Return [x, y] of the center of cell containing provided text 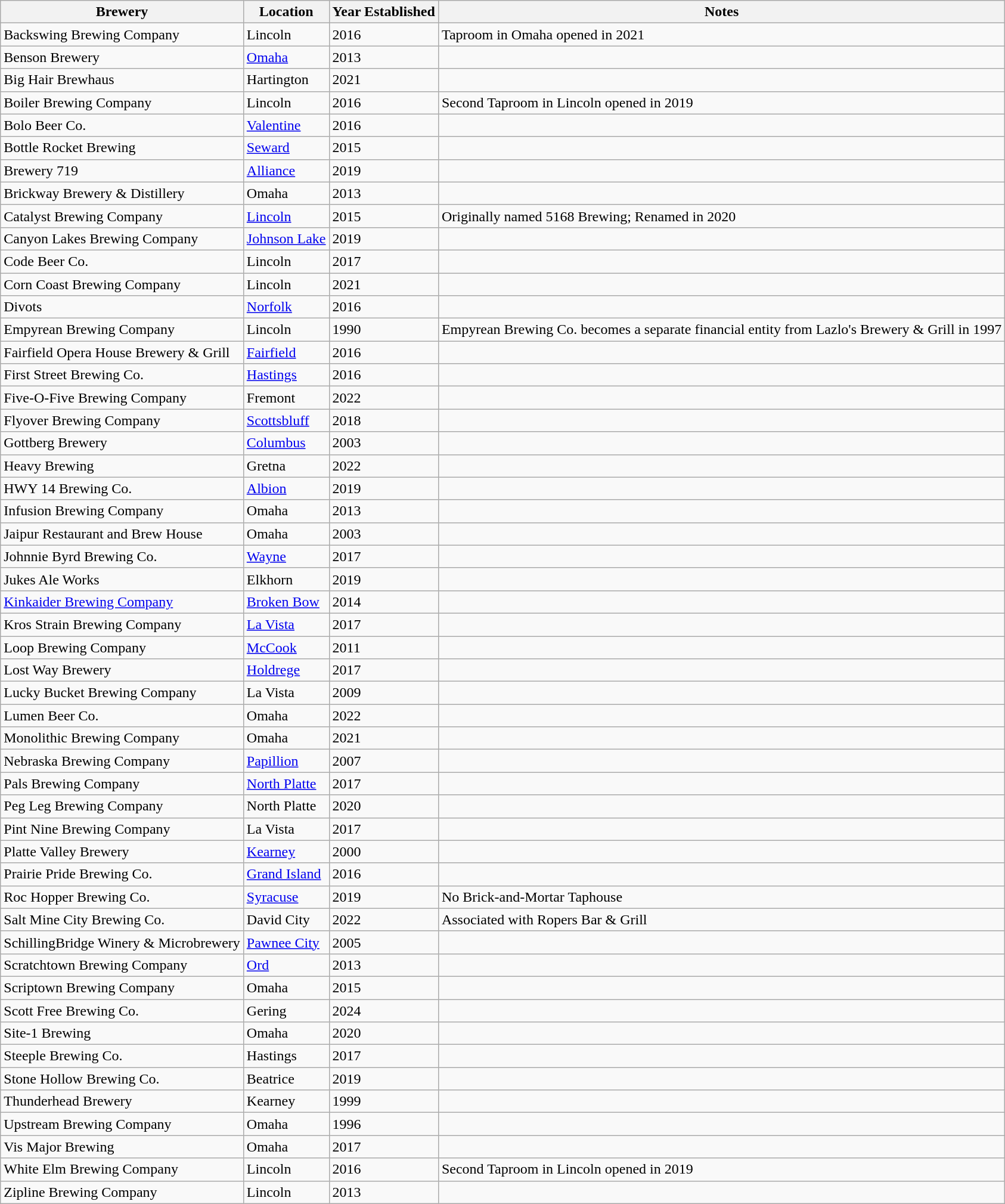
Location [286, 12]
Valentine [286, 125]
Canyon Lakes Brewing Company [122, 239]
2011 [384, 647]
2005 [384, 942]
Peg Leg Brewing Company [122, 806]
Brewery 719 [122, 171]
Stone Hollow Brewing Co. [122, 1079]
Upstream Brewing Company [122, 1124]
Loop Brewing Company [122, 647]
Steeple Brewing Co. [122, 1056]
Scriptown Brewing Company [122, 988]
Grand Island [286, 874]
Columbus [286, 443]
Vis Major Brewing [122, 1147]
Broken Bow [286, 602]
Fremont [286, 398]
Divots [122, 307]
First Street Brewing Co. [122, 375]
Backswing Brewing Company [122, 35]
Notes [721, 12]
Site-1 Brewing [122, 1033]
Seward [286, 148]
Wayne [286, 556]
Originally named 5168 Brewing; Renamed in 2020 [721, 216]
Scottsbluff [286, 420]
Pals Brewing Company [122, 784]
Zipline Brewing Company [122, 1192]
Taproom in Omaha opened in 2021 [721, 35]
Holdrege [286, 670]
Papillion [286, 761]
2009 [384, 693]
Heavy Brewing [122, 466]
Brewery [122, 12]
Fairfield [286, 352]
Empyrean Brewing Co. becomes a separate financial entity from Lazlo's Brewery & Grill in 1997 [721, 330]
Syracuse [286, 897]
McCook [286, 647]
Code Beer Co. [122, 261]
Nebraska Brewing Company [122, 761]
Brickway Brewery & Distillery [122, 193]
Flyover Brewing Company [122, 420]
Scratchtown Brewing Company [122, 965]
Elkhorn [286, 579]
Kros Strain Brewing Company [122, 624]
Lost Way Brewery [122, 670]
White Elm Brewing Company [122, 1169]
Pawnee City [286, 942]
Boiler Brewing Company [122, 103]
Empyrean Brewing Company [122, 330]
Norfolk [286, 307]
Johnnie Byrd Brewing Co. [122, 556]
Benson Brewery [122, 57]
HWY 14 Brewing Co. [122, 488]
Gering [286, 1011]
Fairfield Opera House Brewery & Grill [122, 352]
Associated with Ropers Bar & Grill [721, 920]
Kinkaider Brewing Company [122, 602]
Scott Free Brewing Co. [122, 1011]
SchillingBridge Winery & Microbrewery [122, 942]
Salt Mine City Brewing Co. [122, 920]
Beatrice [286, 1079]
Hartington [286, 80]
Monolithic Brewing Company [122, 738]
Ord [286, 965]
Lucky Bucket Brewing Company [122, 693]
Gottberg Brewery [122, 443]
Roc Hopper Brewing Co. [122, 897]
Big Hair Brewhaus [122, 80]
Thunderhead Brewery [122, 1101]
Year Established [384, 12]
Albion [286, 488]
1996 [384, 1124]
David City [286, 920]
Catalyst Brewing Company [122, 216]
Johnson Lake [286, 239]
2018 [384, 420]
1990 [384, 330]
Jaipur Restaurant and Brew House [122, 534]
2007 [384, 761]
Platte Valley Brewery [122, 852]
Bottle Rocket Brewing [122, 148]
Gretna [286, 466]
1999 [384, 1101]
Infusion Brewing Company [122, 511]
Corn Coast Brewing Company [122, 284]
2000 [384, 852]
Five-O-Five Brewing Company [122, 398]
2024 [384, 1011]
Lumen Beer Co. [122, 716]
No Brick-and-Mortar Taphouse [721, 897]
2014 [384, 602]
Jukes Ale Works [122, 579]
Pint Nine Brewing Company [122, 829]
Alliance [286, 171]
Bolo Beer Co. [122, 125]
Prairie Pride Brewing Co. [122, 874]
